Scan for the cell matching the given text and deliver its (x, y) coordinate at center. 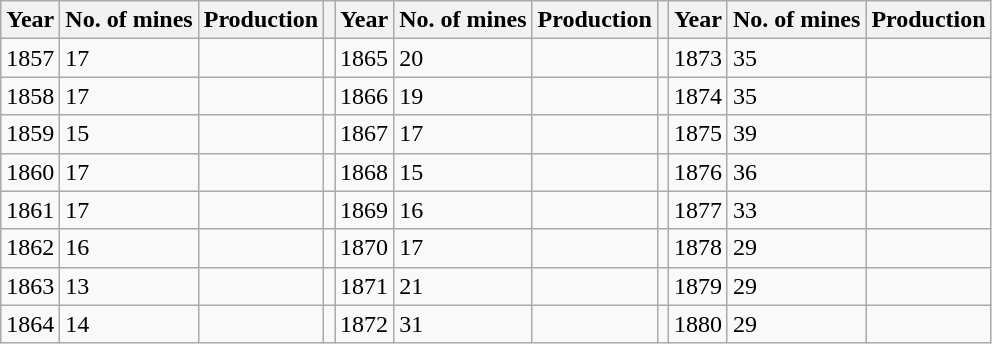
36 (796, 172)
1875 (698, 134)
1863 (30, 286)
39 (796, 134)
1859 (30, 134)
1868 (364, 172)
1862 (30, 248)
1866 (364, 96)
1879 (698, 286)
1861 (30, 210)
1873 (698, 58)
13 (129, 286)
1865 (364, 58)
21 (463, 286)
1872 (364, 324)
1858 (30, 96)
1878 (698, 248)
1870 (364, 248)
1869 (364, 210)
1857 (30, 58)
1874 (698, 96)
1877 (698, 210)
1860 (30, 172)
1864 (30, 324)
1867 (364, 134)
33 (796, 210)
19 (463, 96)
1876 (698, 172)
1871 (364, 286)
31 (463, 324)
1880 (698, 324)
14 (129, 324)
20 (463, 58)
